Extract the (X, Y) coordinate from the center of the cell holding the provided text.  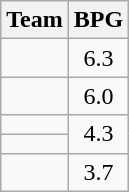
3.7 (98, 172)
6.0 (98, 96)
BPG (98, 20)
Team (35, 20)
6.3 (98, 58)
4.3 (98, 134)
